Find where the given text appears and provide that cell's center as [X, Y] coordinate. 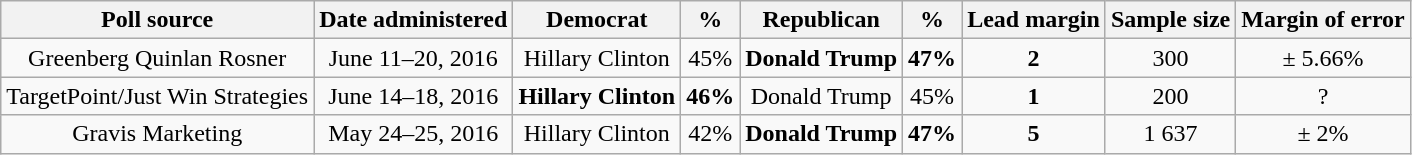
Date administered [414, 20]
June 11–20, 2016 [414, 58]
Margin of error [1324, 20]
42% [710, 134]
200 [1170, 96]
Democrat [597, 20]
May 24–25, 2016 [414, 134]
5 [1034, 134]
Lead margin [1034, 20]
Gravis Marketing [158, 134]
Republican [822, 20]
2 [1034, 58]
1 [1034, 96]
1 637 [1170, 134]
46% [710, 96]
Sample size [1170, 20]
± 5.66% [1324, 58]
June 14–18, 2016 [414, 96]
? [1324, 96]
300 [1170, 58]
± 2% [1324, 134]
Greenberg Quinlan Rosner [158, 58]
Poll source [158, 20]
TargetPoint/Just Win Strategies [158, 96]
